Find where the given text appears and provide that cell's center as (X, Y) coordinate. 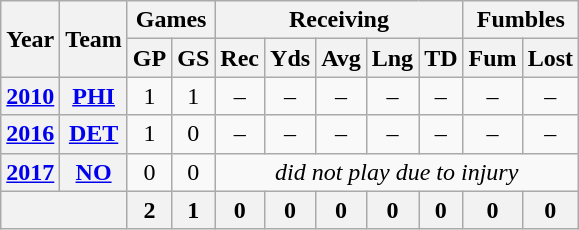
Year (30, 39)
Fum (492, 58)
2010 (30, 96)
NO (94, 172)
Avg (342, 58)
2016 (30, 134)
2017 (30, 172)
2 (149, 210)
Fumbles (520, 20)
Lng (392, 58)
Rec (240, 58)
GS (194, 58)
DET (94, 134)
Team (94, 39)
did not play due to injury (397, 172)
TD (441, 58)
Receiving (339, 20)
GP (149, 58)
Lost (550, 58)
Yds (290, 58)
Games (170, 20)
PHI (94, 96)
